Pinpoint the cell where the given text exists, returning its (X, Y) midpoint coordinate. 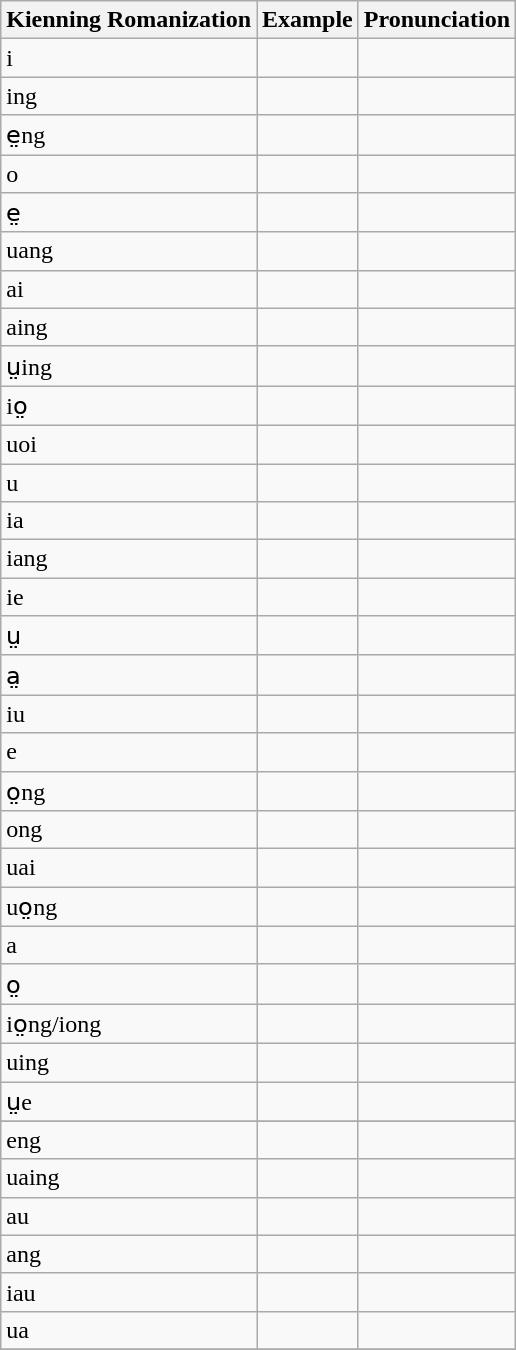
au (129, 1216)
uai (129, 868)
o (129, 173)
aing (129, 327)
ia (129, 521)
uoi (129, 444)
ua (129, 1330)
o̤ng (129, 791)
ie (129, 597)
Example (308, 20)
ṳe (129, 1102)
ai (129, 289)
uo̤ng (129, 907)
io̤ng/iong (129, 1024)
e (129, 752)
uing (129, 1062)
uang (129, 251)
ṳ (129, 636)
a (129, 945)
io̤ (129, 406)
u (129, 483)
iu (129, 714)
Pronunciation (436, 20)
uaing (129, 1178)
ang (129, 1254)
Kienning Romanization (129, 20)
ṳing (129, 366)
a̤ (129, 675)
iang (129, 559)
e̤ (129, 213)
o̤ (129, 984)
e̤ng (129, 135)
ong (129, 830)
ing (129, 96)
eng (129, 1140)
i (129, 58)
iau (129, 1292)
